Scan for the cell matching the given text and deliver its (X, Y) coordinate at center. 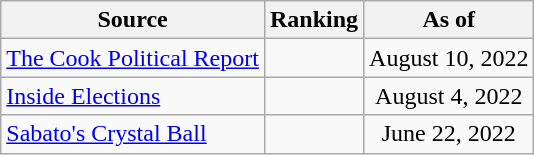
August 4, 2022 (449, 96)
Sabato's Crystal Ball (133, 134)
August 10, 2022 (449, 58)
Ranking (314, 20)
June 22, 2022 (449, 134)
As of (449, 20)
The Cook Political Report (133, 58)
Source (133, 20)
Inside Elections (133, 96)
